Scan for the cell matching the given text and deliver its (x, y) coordinate at center. 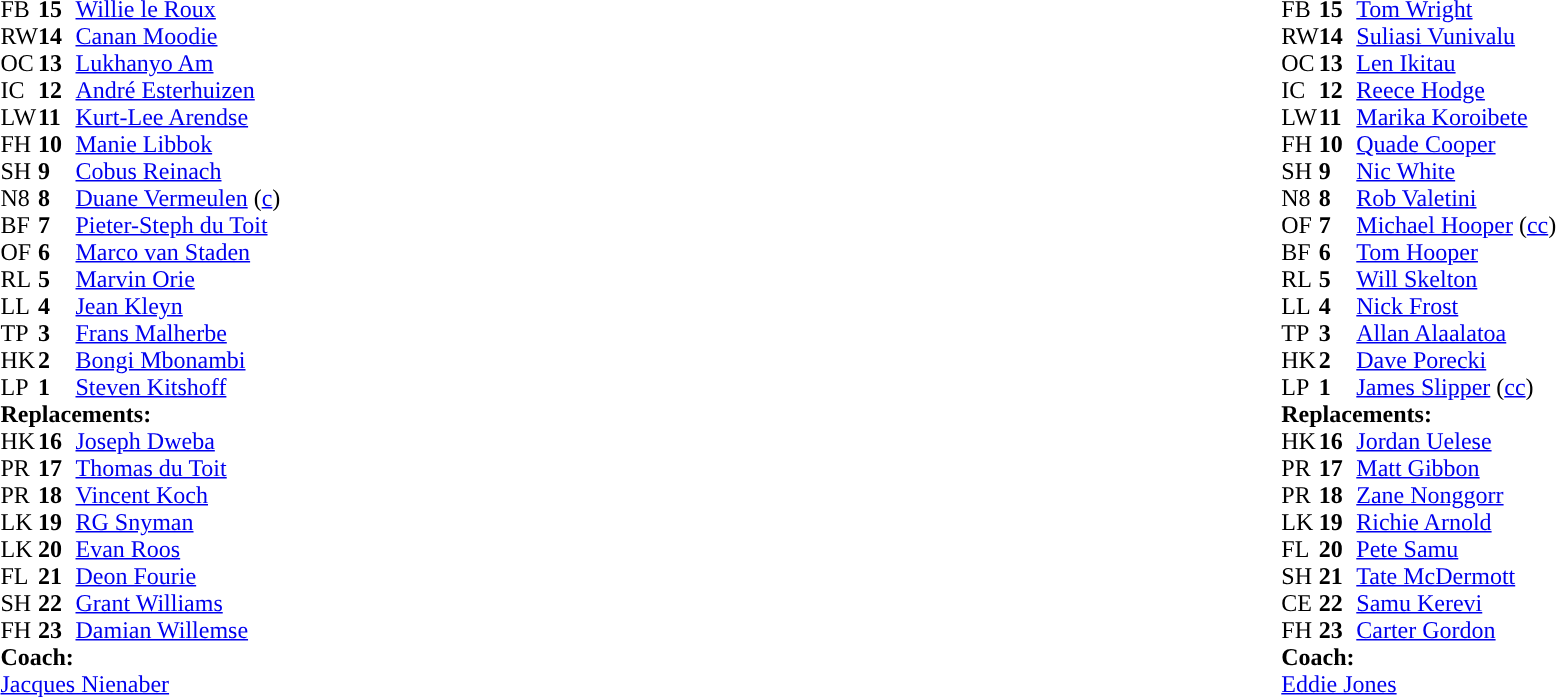
Frans Malherbe (178, 334)
Reece Hodge (1456, 90)
Rob Valetini (1456, 198)
Grant Williams (178, 604)
Joseph Dweba (178, 442)
Matt Gibbon (1456, 468)
Eddie Jones (1418, 684)
Marvin Orie (178, 280)
Vincent Koch (178, 496)
Thomas du Toit (178, 468)
Carter Gordon (1456, 630)
Zane Nonggorr (1456, 496)
Bongi Mbonambi (178, 360)
Marika Koroibete (1456, 118)
Samu Kerevi (1456, 604)
Lukhanyo Am (178, 64)
Len Ikitau (1456, 64)
Jordan Uelese (1456, 442)
Pieter-Steph du Toit (178, 226)
Jean Kleyn (178, 306)
Dave Porecki (1456, 360)
Allan Alaalatoa (1456, 334)
Suliasi Vunivalu (1456, 36)
Steven Kitshoff (178, 388)
Deon Fourie (178, 576)
Cobus Reinach (178, 172)
RG Snyman (178, 522)
Marco van Staden (178, 252)
Manie Libbok (178, 144)
CE (1300, 604)
Richie Arnold (1456, 522)
Kurt-Lee Arendse (178, 118)
Will Skelton (1456, 280)
Michael Hooper (cc) (1456, 226)
André Esterhuizen (178, 90)
Canan Moodie (178, 36)
Tate McDermott (1456, 576)
James Slipper (cc) (1456, 388)
Nick Frost (1456, 306)
Nic White (1456, 172)
Pete Samu (1456, 550)
Duane Vermeulen (c) (178, 198)
Quade Cooper (1456, 144)
Evan Roos (178, 550)
Damian Willemse (178, 630)
Tom Hooper (1456, 252)
Jacques Nienaber (140, 684)
